Return the (X, Y) coordinate for the center point of the cell that contains the specified text.  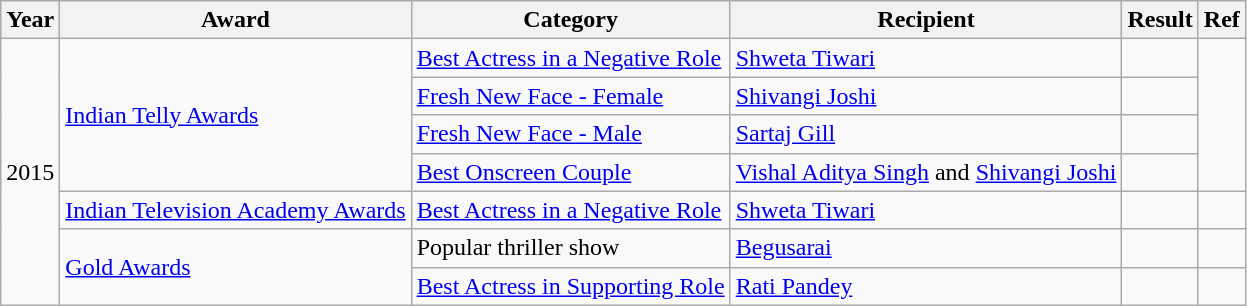
Popular thriller show (570, 248)
Gold Awards (236, 267)
Sartaj Gill (926, 134)
Best Onscreen Couple (570, 172)
Recipient (926, 20)
Rati Pandey (926, 286)
Indian Television Academy Awards (236, 210)
Indian Telly Awards (236, 115)
Shivangi Joshi (926, 96)
Vishal Aditya Singh and Shivangi Joshi (926, 172)
Fresh New Face - Female (570, 96)
Year (30, 20)
Fresh New Face - Male (570, 134)
Best Actress in Supporting Role (570, 286)
2015 (30, 172)
Result (1160, 20)
Ref (1222, 20)
Begusarai (926, 248)
Category (570, 20)
Award (236, 20)
